Find where the given text appears and provide that cell's center as [x, y] coordinate. 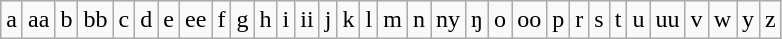
e [169, 20]
ŋ [478, 20]
d [146, 20]
z [771, 20]
j [328, 20]
ee [195, 20]
m [393, 20]
oo [530, 20]
i [286, 20]
w [722, 20]
y [748, 20]
ii [307, 20]
b [66, 20]
v [696, 20]
ny [448, 20]
h [266, 20]
n [418, 20]
r [580, 20]
l [369, 20]
p [558, 20]
k [348, 20]
s [599, 20]
bb [96, 20]
o [500, 20]
a [12, 20]
aa [38, 20]
t [618, 20]
uu [668, 20]
g [242, 20]
c [124, 20]
u [638, 20]
f [222, 20]
